From the cell containing the given text, extract its center point as [X, Y] coordinate. 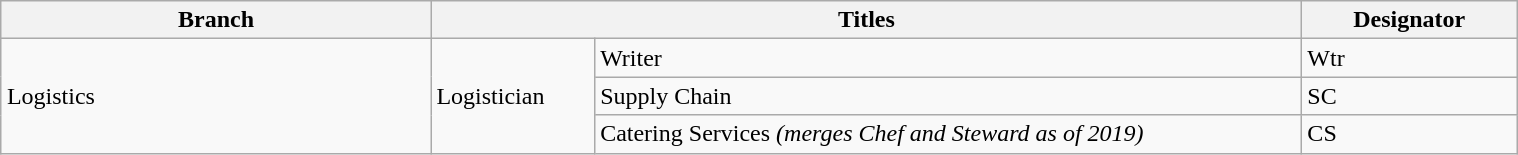
SC [1410, 96]
Wtr [1410, 58]
Titles [866, 20]
Supply Chain [948, 96]
Logistician [513, 96]
Logistics [216, 96]
Designator [1410, 20]
Writer [948, 58]
Branch [216, 20]
Catering Services (merges Chef and Steward as of 2019) [948, 134]
CS [1410, 134]
